Identify which cell holds the provided text, then report its (X, Y) central coordinate. 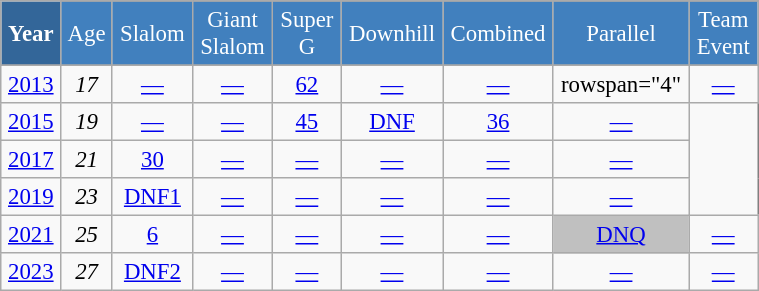
Super G (308, 34)
19 (87, 122)
45 (308, 122)
2013 (31, 85)
23 (87, 197)
2019 (31, 197)
Team Event (724, 34)
2015 (31, 122)
Parallel (621, 34)
6 (152, 235)
Combined (498, 34)
2017 (31, 160)
Age (87, 34)
Slalom (152, 34)
17 (87, 85)
DNF1 (152, 197)
Downhill (392, 34)
62 (308, 85)
DNF (392, 122)
36 (498, 122)
21 (87, 160)
2021 (31, 235)
25 (87, 235)
DNQ (621, 235)
Year (31, 34)
30 (152, 160)
rowspan="4" (621, 85)
GiantSlalom (232, 34)
